For the text-containing cell, return its midpoint in (X, Y) coordinate format. 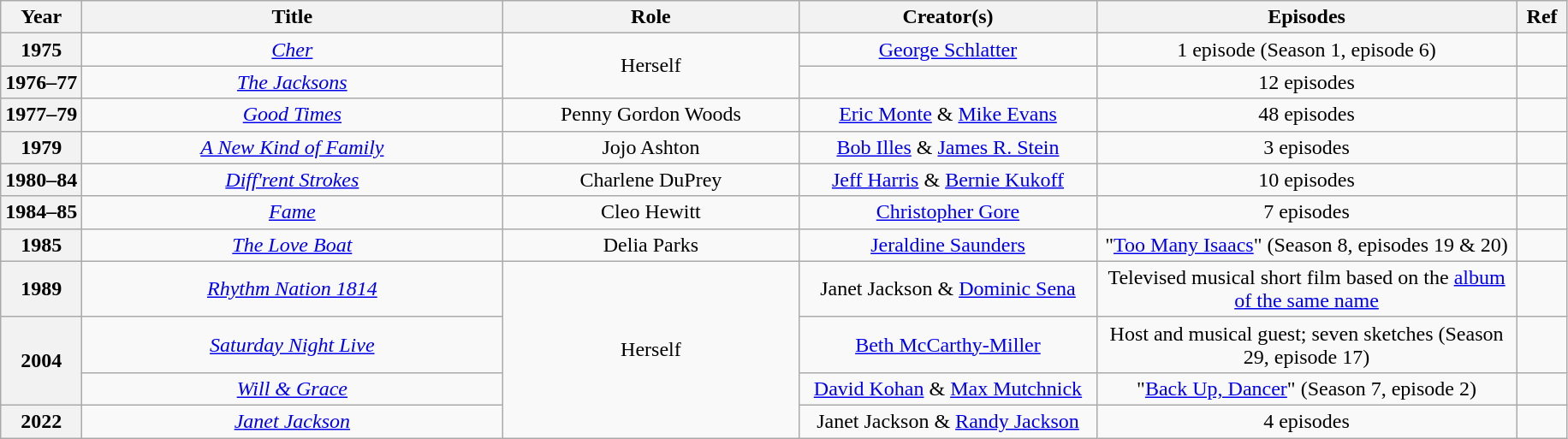
1979 (41, 147)
Jeraldine Saunders (948, 245)
Janet Jackson & Randy Jackson (948, 421)
Rhythm Nation 1814 (293, 289)
Charlene DuPrey (650, 180)
1984–85 (41, 212)
Delia Parks (650, 245)
Penny Gordon Woods (650, 115)
2022 (41, 421)
48 episodes (1306, 115)
The Jacksons (293, 82)
1977–79 (41, 115)
Janet Jackson (293, 421)
Beth McCarthy-Miller (948, 344)
Host and musical guest; seven sketches (Season 29, episode 17) (1306, 344)
3 episodes (1306, 147)
12 episodes (1306, 82)
Cleo Hewitt (650, 212)
Good Times (293, 115)
4 episodes (1306, 421)
David Kohan & Max Mutchnick (948, 389)
Year (41, 17)
1976–77 (41, 82)
Ref (1542, 17)
The Love Boat (293, 245)
Role (650, 17)
1989 (41, 289)
Diff'rent Strokes (293, 180)
Televised musical short film based on the album of the same name (1306, 289)
Jeff Harris & Bernie Kukoff (948, 180)
Fame (293, 212)
7 episodes (1306, 212)
1 episode (Season 1, episode 6) (1306, 50)
Creator(s) (948, 17)
Christopher Gore (948, 212)
George Schlatter (948, 50)
Title (293, 17)
"Back Up, Dancer" (Season 7, episode 2) (1306, 389)
A New Kind of Family (293, 147)
Cher (293, 50)
1975 (41, 50)
"Too Many Isaacs" (Season 8, episodes 19 & 20) (1306, 245)
Janet Jackson & Dominic Sena (948, 289)
Episodes (1306, 17)
Eric Monte & Mike Evans (948, 115)
Bob Illes & James R. Stein (948, 147)
1980–84 (41, 180)
1985 (41, 245)
2004 (41, 361)
Jojo Ashton (650, 147)
Will & Grace (293, 389)
Saturday Night Live (293, 344)
10 episodes (1306, 180)
